Extract the [x, y] coordinate from the center of the cell holding the provided text.  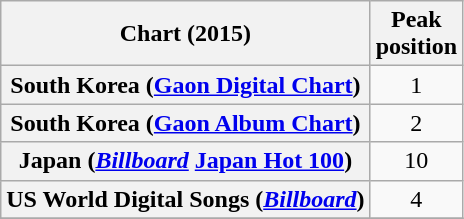
Peakposition [416, 34]
10 [416, 161]
US World Digital Songs (Billboard) [186, 199]
South Korea (Gaon Digital Chart) [186, 85]
1 [416, 85]
South Korea (Gaon Album Chart) [186, 123]
2 [416, 123]
4 [416, 199]
Japan (Billboard Japan Hot 100) [186, 161]
Chart (2015) [186, 34]
